Return the [x, y] coordinate for the center point of the cell that contains the specified text.  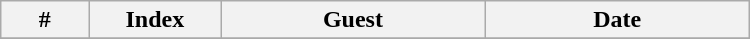
Date [617, 20]
Index [155, 20]
Guest [353, 20]
# [45, 20]
